For the text-containing cell, return its midpoint in (X, Y) coordinate format. 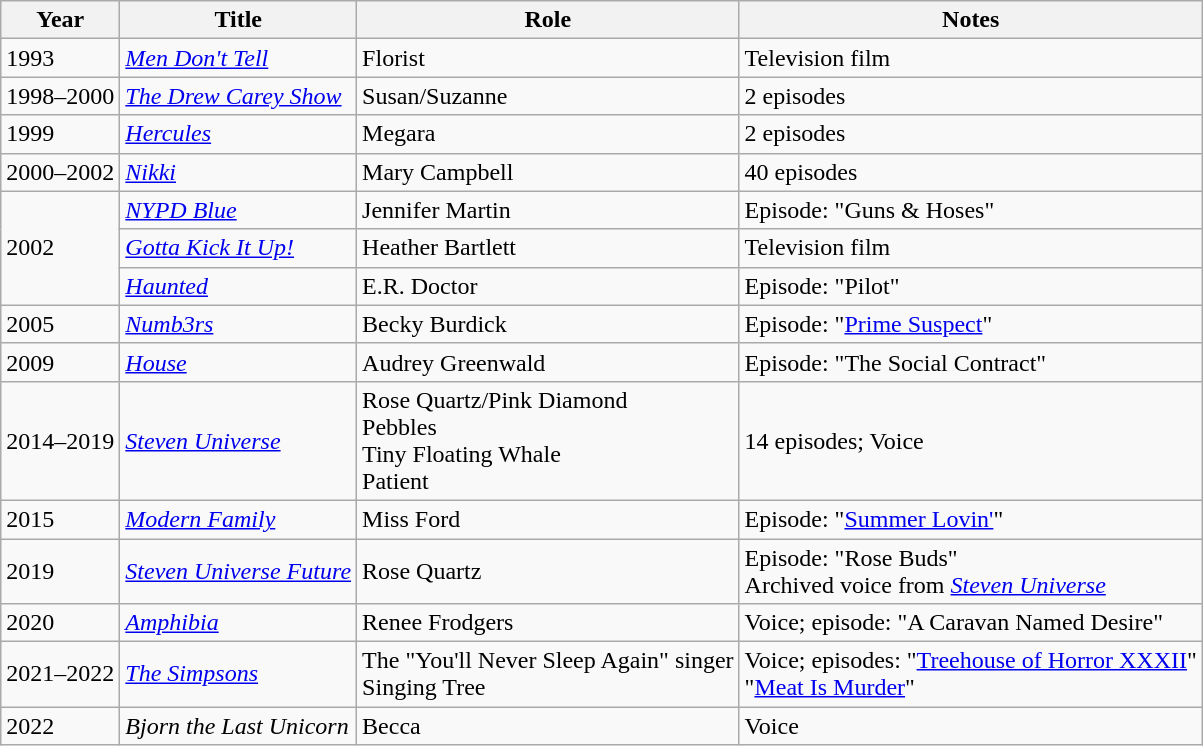
Men Don't Tell (238, 58)
Nikki (238, 172)
Episode: "Summer Lovin'" (970, 519)
14 episodes; Voice (970, 440)
Voice (970, 726)
Rose Quartz (548, 570)
40 episodes (970, 172)
Modern Family (238, 519)
Voice; episode: "A Caravan Named Desire" (970, 623)
The Simpsons (238, 674)
Jennifer Martin (548, 210)
Episode: "Rose Buds"Archived voice from Steven Universe (970, 570)
1999 (60, 134)
Role (548, 20)
Episode: "Guns & Hoses" (970, 210)
Mary Campbell (548, 172)
2005 (60, 324)
Haunted (238, 286)
Becky Burdick (548, 324)
Title (238, 20)
Renee Frodgers (548, 623)
Notes (970, 20)
1993 (60, 58)
2002 (60, 248)
The Drew Carey Show (238, 96)
Florist (548, 58)
2021–2022 (60, 674)
2014–2019 (60, 440)
2009 (60, 362)
Voice; episodes: "Treehouse of Horror XXXII""Meat Is Murder" (970, 674)
Audrey Greenwald (548, 362)
Megara (548, 134)
Hercules (238, 134)
2019 (60, 570)
Numb3rs (238, 324)
2022 (60, 726)
1998–2000 (60, 96)
NYPD Blue (238, 210)
Heather Bartlett (548, 248)
Episode: "The Social Contract" (970, 362)
Becca (548, 726)
Susan/Suzanne (548, 96)
Miss Ford (548, 519)
Rose Quartz/Pink DiamondPebblesTiny Floating WhalePatient (548, 440)
2015 (60, 519)
Gotta Kick It Up! (238, 248)
E.R. Doctor (548, 286)
Bjorn the Last Unicorn (238, 726)
Year (60, 20)
Episode: "Pilot" (970, 286)
Amphibia (238, 623)
House (238, 362)
Steven Universe Future (238, 570)
The "You'll Never Sleep Again" singerSinging Tree (548, 674)
2000–2002 (60, 172)
Steven Universe (238, 440)
2020 (60, 623)
Episode: "Prime Suspect" (970, 324)
